Provide the [x, y] coordinate of the cell's center where the given text is located.  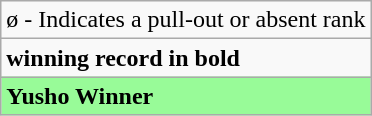
ø - Indicates a pull-out or absent rank [186, 20]
winning record in bold [186, 58]
Yusho Winner [186, 96]
